Provide the (x, y) coordinate of the cell's center where the given text is located.  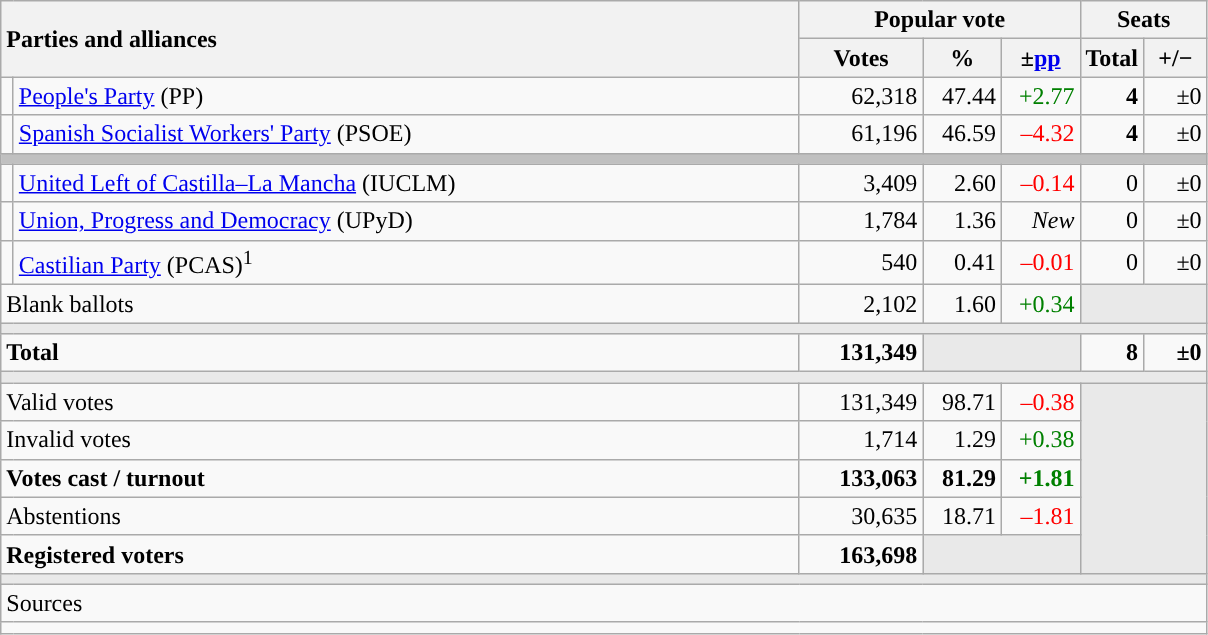
81.29 (962, 478)
18.71 (962, 516)
1.36 (962, 221)
±pp (1040, 58)
Blank ballots (400, 304)
+/− (1176, 58)
Spanish Socialist Workers' Party (PSOE) (406, 134)
New (1040, 221)
+0.38 (1040, 440)
2,102 (861, 304)
1,784 (861, 221)
46.59 (962, 134)
98.71 (962, 402)
Registered voters (400, 554)
Votes (861, 58)
–0.14 (1040, 183)
133,063 (861, 478)
United Left of Castilla–La Mancha (IUCLM) (406, 183)
Valid votes (400, 402)
1,714 (861, 440)
+1.81 (1040, 478)
Popular vote (940, 20)
47.44 (962, 96)
–0.38 (1040, 402)
540 (861, 262)
61,196 (861, 134)
Union, Progress and Democracy (UPyD) (406, 221)
Sources (604, 603)
Invalid votes (400, 440)
1.60 (962, 304)
+0.34 (1040, 304)
30,635 (861, 516)
–1.81 (1040, 516)
163,698 (861, 554)
Parties and alliances (400, 39)
+2.77 (1040, 96)
3,409 (861, 183)
% (962, 58)
8 (1112, 353)
Abstentions (400, 516)
People's Party (PP) (406, 96)
1.29 (962, 440)
Seats (1144, 20)
–4.32 (1040, 134)
62,318 (861, 96)
0.41 (962, 262)
Castilian Party (PCAS)1 (406, 262)
2.60 (962, 183)
–0.01 (1040, 262)
Votes cast / turnout (400, 478)
